Pinpoint the cell where the given text exists, returning its (x, y) midpoint coordinate. 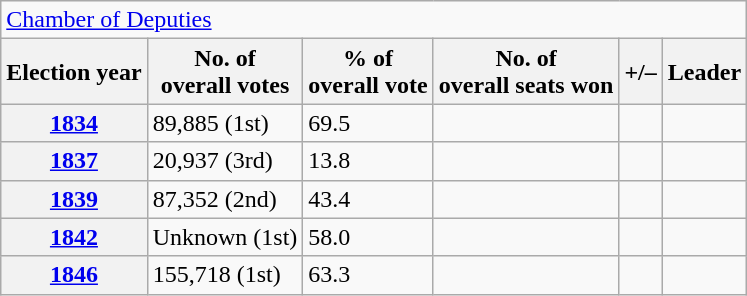
1839 (74, 199)
1837 (74, 161)
1846 (74, 275)
+/– (640, 72)
89,885 (1st) (225, 123)
Chamber of Deputies (374, 20)
63.3 (368, 275)
43.4 (368, 199)
155,718 (1st) (225, 275)
Leader (704, 72)
20,937 (3rd) (225, 161)
No. ofoverall votes (225, 72)
Election year (74, 72)
58.0 (368, 237)
1842 (74, 237)
Unknown (1st) (225, 237)
No. ofoverall seats won (526, 72)
69.5 (368, 123)
1834 (74, 123)
87,352 (2nd) (225, 199)
13.8 (368, 161)
% ofoverall vote (368, 72)
